Identify which cell holds the provided text, then report its [X, Y] central coordinate. 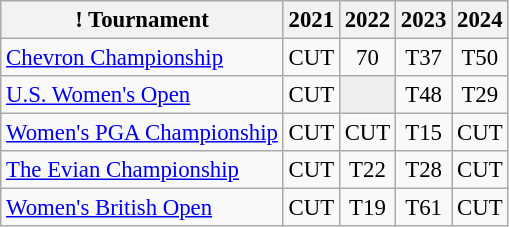
U.S. Women's Open [142, 95]
2022 [367, 20]
! Tournament [142, 20]
T50 [480, 58]
Women's British Open [142, 208]
T37 [424, 58]
2021 [311, 20]
T29 [480, 95]
Chevron Championship [142, 58]
T15 [424, 133]
2023 [424, 20]
The Evian Championship [142, 170]
70 [367, 58]
T28 [424, 170]
T61 [424, 208]
T22 [367, 170]
T19 [367, 208]
T48 [424, 95]
2024 [480, 20]
Women's PGA Championship [142, 133]
